Locate the cell with the specified text and output its (x, y) center coordinate. 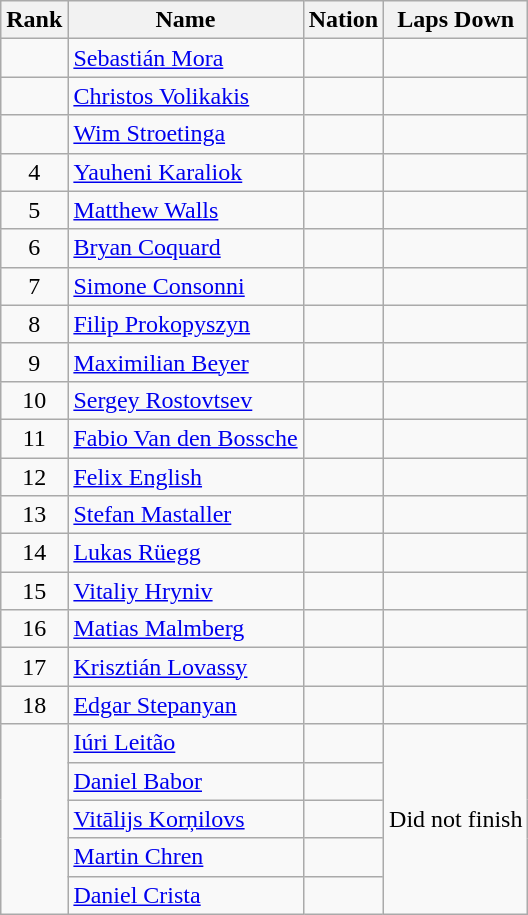
Krisztián Lovassy (186, 667)
Sebastián Mora (186, 58)
Yauheni Karaliok (186, 172)
10 (34, 400)
15 (34, 591)
Stefan Mastaller (186, 515)
12 (34, 477)
Daniel Babor (186, 781)
7 (34, 286)
Maximilian Beyer (186, 362)
Sergey Rostovtsev (186, 400)
Rank (34, 20)
17 (34, 667)
Filip Prokopyszyn (186, 324)
16 (34, 629)
Daniel Crista (186, 895)
Bryan Coquard (186, 248)
Iúri Leitão (186, 743)
Simone Consonni (186, 286)
Wim Stroetinga (186, 134)
5 (34, 210)
13 (34, 515)
9 (34, 362)
Nation (343, 20)
Laps Down (456, 20)
Lukas Rüegg (186, 553)
Christos Volikakis (186, 96)
Vitālijs Korņilovs (186, 819)
Matthew Walls (186, 210)
Name (186, 20)
Vitaliy Hryniv (186, 591)
14 (34, 553)
Edgar Stepanyan (186, 705)
Martin Chren (186, 857)
Felix English (186, 477)
Did not finish (456, 819)
Matias Malmberg (186, 629)
Fabio Van den Bossche (186, 438)
6 (34, 248)
4 (34, 172)
18 (34, 705)
11 (34, 438)
8 (34, 324)
